Find where the given text appears and provide that cell's center as (x, y) coordinate. 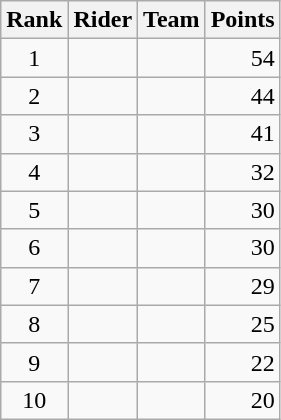
1 (34, 58)
41 (242, 134)
Points (242, 20)
2 (34, 96)
32 (242, 172)
4 (34, 172)
10 (34, 400)
20 (242, 400)
8 (34, 324)
6 (34, 248)
29 (242, 286)
22 (242, 362)
54 (242, 58)
9 (34, 362)
Team (172, 20)
25 (242, 324)
Rank (34, 20)
44 (242, 96)
3 (34, 134)
7 (34, 286)
5 (34, 210)
Rider (103, 20)
